From the cell containing the given text, extract its center point as (X, Y) coordinate. 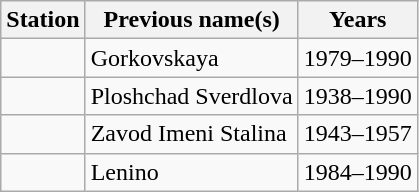
1943–1957 (358, 134)
1984–1990 (358, 172)
Ploshchad Sverdlova (192, 96)
Lenino (192, 172)
Previous name(s) (192, 20)
Station (43, 20)
Gorkovskaya (192, 58)
1938–1990 (358, 96)
Zavod Imeni Stalina (192, 134)
1979–1990 (358, 58)
Years (358, 20)
